Detect which cell encompasses the target text, then output its [X, Y] center coordinate. 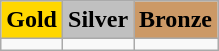
Gold [32, 20]
Silver [98, 20]
Bronze [176, 20]
